Return the [X, Y] coordinate for the center point of the cell that contains the specified text.  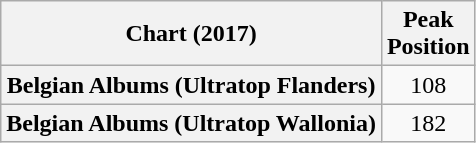
Chart (2017) [192, 34]
Belgian Albums (Ultratop Wallonia) [192, 123]
182 [428, 123]
Belgian Albums (Ultratop Flanders) [192, 85]
108 [428, 85]
PeakPosition [428, 34]
